Provide the (X, Y) coordinate of the cell's center where the given text is located.  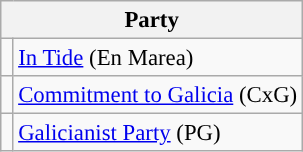
Party (152, 20)
Commitment to Galicia (CxG) (158, 95)
In Tide (En Marea) (158, 58)
Galicianist Party (PG) (158, 133)
